From the cell containing the given text, extract its center point as [x, y] coordinate. 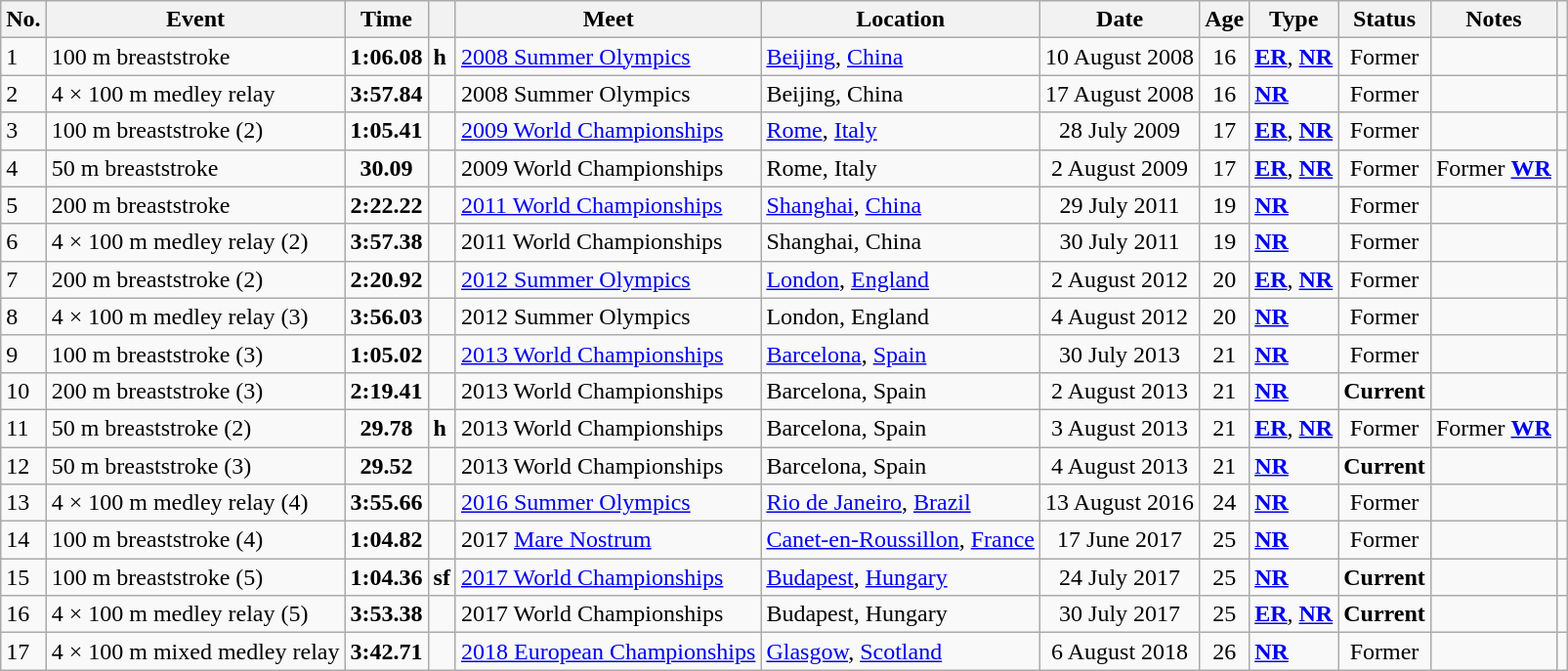
4 [23, 168]
30 July 2017 [1120, 614]
2:19.41 [387, 391]
3 [23, 131]
Location [901, 20]
200 m breaststroke [195, 205]
No. [23, 20]
1:06.08 [387, 57]
2:20.92 [387, 279]
4 × 100 m medley relay (4) [195, 503]
100 m breaststroke [195, 57]
Event [195, 20]
11 [23, 428]
4 × 100 m mixed medley relay [195, 651]
26 [1225, 651]
4 × 100 m medley relay (3) [195, 316]
Time [387, 20]
Meet [608, 20]
4 August 2013 [1120, 466]
6 August 2018 [1120, 651]
50 m breaststroke [195, 168]
28 July 2009 [1120, 131]
200 m breaststroke (3) [195, 391]
Status [1385, 20]
13 August 2016 [1120, 503]
4 × 100 m medley relay [195, 94]
29 July 2011 [1120, 205]
24 July 2017 [1120, 577]
3:56.03 [387, 316]
2 August 2012 [1120, 279]
9 [23, 354]
Rio de Janeiro, Brazil [901, 503]
2 August 2013 [1120, 391]
2 [23, 94]
3 August 2013 [1120, 428]
Glasgow, Scotland [901, 651]
Age [1225, 20]
4 × 100 m medley relay (5) [195, 614]
8 [23, 316]
3:53.38 [387, 614]
17 August 2008 [1120, 94]
50 m breaststroke (3) [195, 466]
10 [23, 391]
3:42.71 [387, 651]
13 [23, 503]
3:57.38 [387, 242]
3:55.66 [387, 503]
4 × 100 m medley relay (2) [195, 242]
2016 Summer Olympics [608, 503]
7 [23, 279]
2:22.22 [387, 205]
100 m breaststroke (2) [195, 131]
Canet-en-Roussillon, France [901, 540]
2017 Mare Nostrum [608, 540]
30.09 [387, 168]
30 July 2013 [1120, 354]
100 m breaststroke (3) [195, 354]
Date [1120, 20]
100 m breaststroke (4) [195, 540]
1:04.36 [387, 577]
sf [442, 577]
1:05.41 [387, 131]
2018 European Championships [608, 651]
14 [23, 540]
Type [1293, 20]
Notes [1493, 20]
30 July 2011 [1120, 242]
50 m breaststroke (2) [195, 428]
17 June 2017 [1120, 540]
29.78 [387, 428]
3:57.84 [387, 94]
12 [23, 466]
1:05.02 [387, 354]
1:04.82 [387, 540]
100 m breaststroke (5) [195, 577]
2 August 2009 [1120, 168]
4 August 2012 [1120, 316]
15 [23, 577]
10 August 2008 [1120, 57]
6 [23, 242]
29.52 [387, 466]
200 m breaststroke (2) [195, 279]
24 [1225, 503]
1 [23, 57]
5 [23, 205]
